Extract the [X, Y] coordinate from the center of the cell holding the provided text.  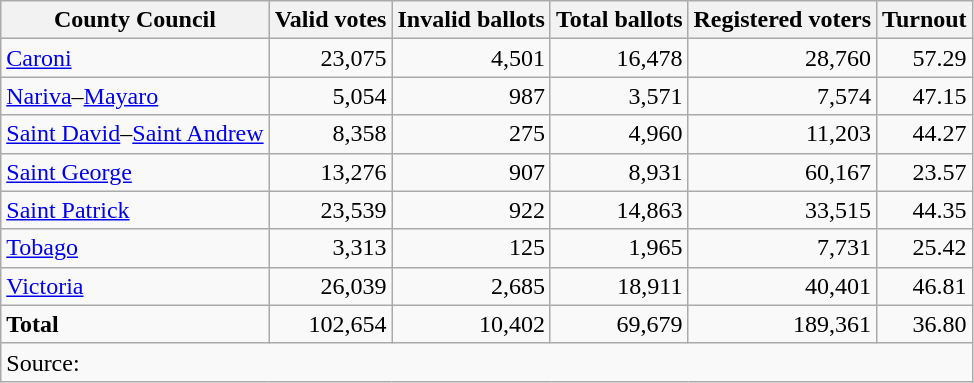
Nariva–Mayaro [135, 96]
26,039 [330, 286]
125 [471, 248]
2,685 [471, 286]
3,571 [619, 96]
4,501 [471, 58]
1,965 [619, 248]
8,931 [619, 172]
Valid votes [330, 20]
33,515 [782, 210]
275 [471, 134]
11,203 [782, 134]
25.42 [925, 248]
Saint George [135, 172]
14,863 [619, 210]
69,679 [619, 324]
922 [471, 210]
3,313 [330, 248]
Tobago [135, 248]
4,960 [619, 134]
Saint David–Saint Andrew [135, 134]
40,401 [782, 286]
23,539 [330, 210]
57.29 [925, 58]
Turnout [925, 20]
County Council [135, 20]
7,574 [782, 96]
Saint Patrick [135, 210]
Total [135, 324]
46.81 [925, 286]
102,654 [330, 324]
Registered voters [782, 20]
Victoria [135, 286]
60,167 [782, 172]
44.27 [925, 134]
907 [471, 172]
18,911 [619, 286]
Invalid ballots [471, 20]
13,276 [330, 172]
8,358 [330, 134]
5,054 [330, 96]
16,478 [619, 58]
987 [471, 96]
10,402 [471, 324]
36.80 [925, 324]
Caroni [135, 58]
189,361 [782, 324]
23.57 [925, 172]
7,731 [782, 248]
Source: [486, 362]
23,075 [330, 58]
44.35 [925, 210]
28,760 [782, 58]
Total ballots [619, 20]
47.15 [925, 96]
